From the cell containing the given text, extract its center point as (X, Y) coordinate. 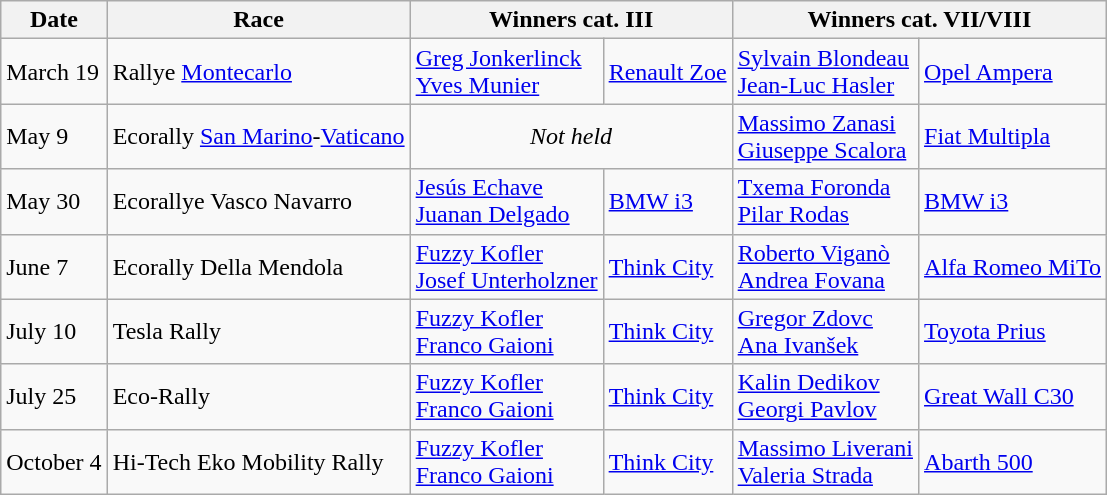
Tesla Rally (258, 332)
Hi-Tech Eko Mobility Rally (258, 462)
Not held (571, 136)
Ecorally San Marino-Vaticano (258, 136)
Toyota Prius (1013, 332)
October 4 (54, 462)
Fuzzy Kofler Josef Unterholzner (506, 266)
Rallye Montecarlo (258, 72)
Abarth 500 (1013, 462)
Jesús Echave Juanan Delgado (506, 202)
July 10 (54, 332)
Sylvain Blondeau Jean-Luc Hasler (825, 72)
Txema Foronda Pilar Rodas (825, 202)
Greg Jonkerlinck Yves Munier (506, 72)
Massimo Zanasi Giuseppe Scalora (825, 136)
Winners cat. III (571, 20)
Alfa Romeo MiTo (1013, 266)
Kalin Dedikov Georgi Pavlov (825, 396)
Eco-Rally (258, 396)
Ecorallye Vasco Navarro (258, 202)
Ecorally Della Mendola (258, 266)
March 19 (54, 72)
Fiat Multipla (1013, 136)
Roberto Viganò Andrea Fovana (825, 266)
Date (54, 20)
May 30 (54, 202)
Winners cat. VII/VIII (919, 20)
July 25 (54, 396)
Great Wall C30 (1013, 396)
May 9 (54, 136)
Renault Zoe (668, 72)
Race (258, 20)
Opel Ampera (1013, 72)
Gregor Zdovc Ana Ivanšek (825, 332)
June 7 (54, 266)
Massimo Liverani Valeria Strada (825, 462)
